Scan for the cell matching the given text and deliver its (x, y) coordinate at center. 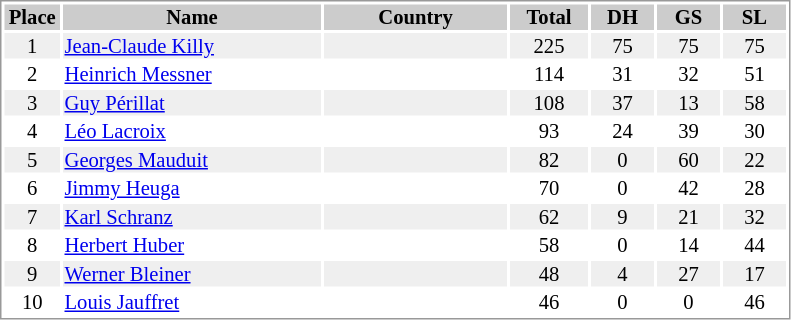
17 (754, 274)
6 (32, 189)
GS (688, 17)
Karl Schranz (192, 217)
22 (754, 160)
24 (622, 131)
48 (549, 274)
114 (549, 75)
30 (754, 131)
108 (549, 103)
62 (549, 217)
82 (549, 160)
21 (688, 217)
39 (688, 131)
37 (622, 103)
60 (688, 160)
Louis Jauffret (192, 303)
Georges Mauduit (192, 160)
14 (688, 245)
Total (549, 17)
Heinrich Messner (192, 75)
2 (32, 75)
Herbert Huber (192, 245)
13 (688, 103)
44 (754, 245)
SL (754, 17)
70 (549, 189)
27 (688, 274)
Werner Bleiner (192, 274)
5 (32, 160)
8 (32, 245)
DH (622, 17)
225 (549, 46)
Name (192, 17)
Léo Lacroix (192, 131)
Guy Périllat (192, 103)
31 (622, 75)
Jean-Claude Killy (192, 46)
51 (754, 75)
Country (416, 17)
93 (549, 131)
10 (32, 303)
Place (32, 17)
1 (32, 46)
42 (688, 189)
3 (32, 103)
7 (32, 217)
28 (754, 189)
Jimmy Heuga (192, 189)
